Detect which cell encompasses the target text, then output its (x, y) center coordinate. 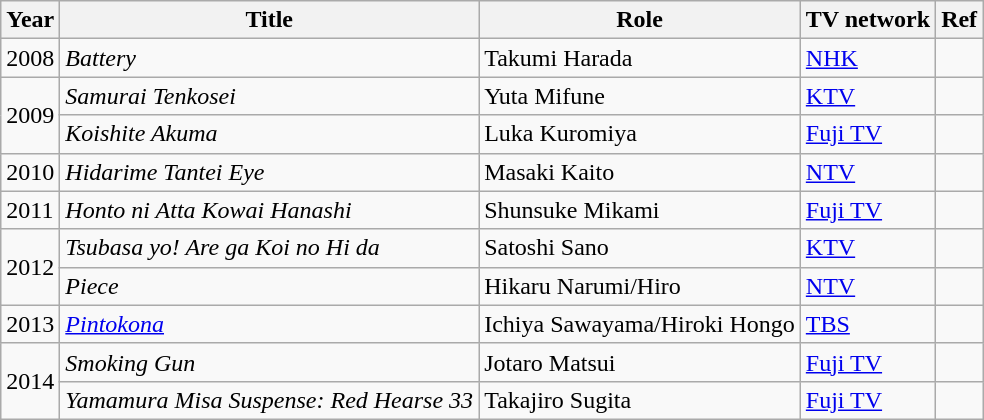
Satoshi Sano (640, 248)
Hikaru Narumi/Hiro (640, 286)
NHK (868, 58)
Takumi Harada (640, 58)
Honto ni Atta Kowai Hanashi (270, 210)
2013 (30, 324)
TBS (868, 324)
Shunsuke Mikami (640, 210)
2014 (30, 381)
Battery (270, 58)
Ichiya Sawayama/Hiroki Hongo (640, 324)
Piece (270, 286)
TV network (868, 20)
Samurai Tenkosei (270, 96)
Yamamura Misa Suspense: Red Hearse 33 (270, 400)
Masaki Kaito (640, 172)
Title (270, 20)
Ref (960, 20)
2011 (30, 210)
Luka Kuromiya (640, 134)
Pintokona (270, 324)
Role (640, 20)
Takajiro Sugita (640, 400)
Yuta Mifune (640, 96)
2008 (30, 58)
Hidarime Tantei Eye (270, 172)
Koishite Akuma (270, 134)
2012 (30, 267)
Jotaro Matsui (640, 362)
Smoking Gun (270, 362)
Tsubasa yo! Are ga Koi no Hi da (270, 248)
Year (30, 20)
2010 (30, 172)
2009 (30, 115)
